Extract the (X, Y) coordinate from the center of the cell holding the provided text.  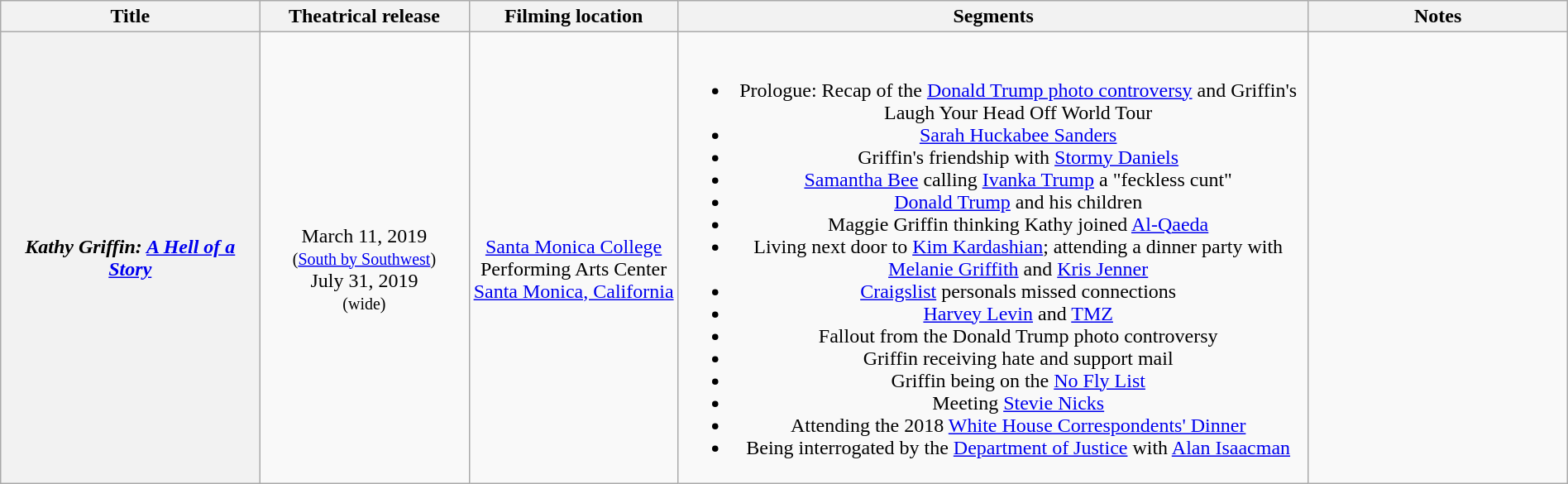
Filming location (574, 17)
March 11, 2019(South by Southwest)July 31, 2019(wide) (364, 258)
Segments (993, 17)
Kathy Griffin: A Hell of a Story (131, 258)
Title (131, 17)
Santa Monica College Performing Arts CenterSanta Monica, California (574, 258)
Theatrical release (364, 17)
Notes (1437, 17)
